Extract the [x, y] coordinate from the center of the cell holding the provided text.  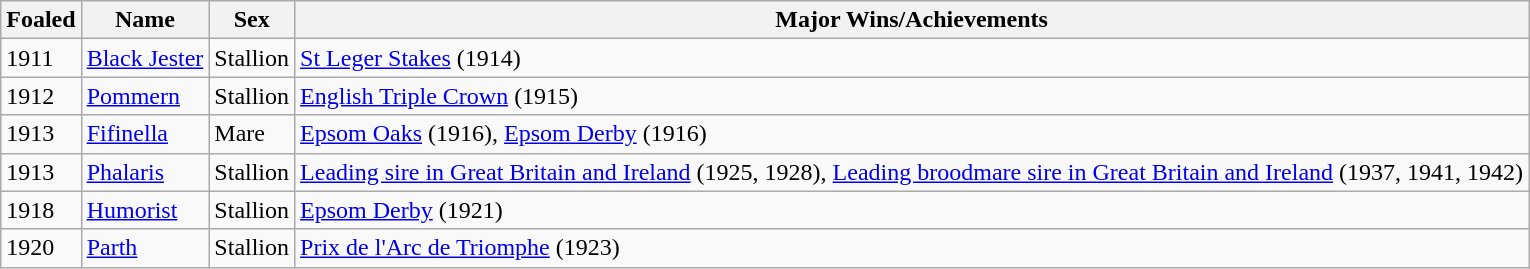
St Leger Stakes (1914) [912, 58]
Epsom Oaks (1916), Epsom Derby (1916) [912, 134]
1911 [41, 58]
Name [145, 20]
English Triple Crown (1915) [912, 96]
Major Wins/Achievements [912, 20]
Pommern [145, 96]
Mare [252, 134]
1912 [41, 96]
Humorist [145, 210]
Phalaris [145, 172]
Epsom Derby (1921) [912, 210]
Parth [145, 248]
Sex [252, 20]
Leading sire in Great Britain and Ireland (1925, 1928), Leading broodmare sire in Great Britain and Ireland (1937, 1941, 1942) [912, 172]
Black Jester [145, 58]
Fifinella [145, 134]
1918 [41, 210]
1920 [41, 248]
Prix de l'Arc de Triomphe (1923) [912, 248]
Foaled [41, 20]
